Scan for the cell matching the given text and deliver its [X, Y] coordinate at center. 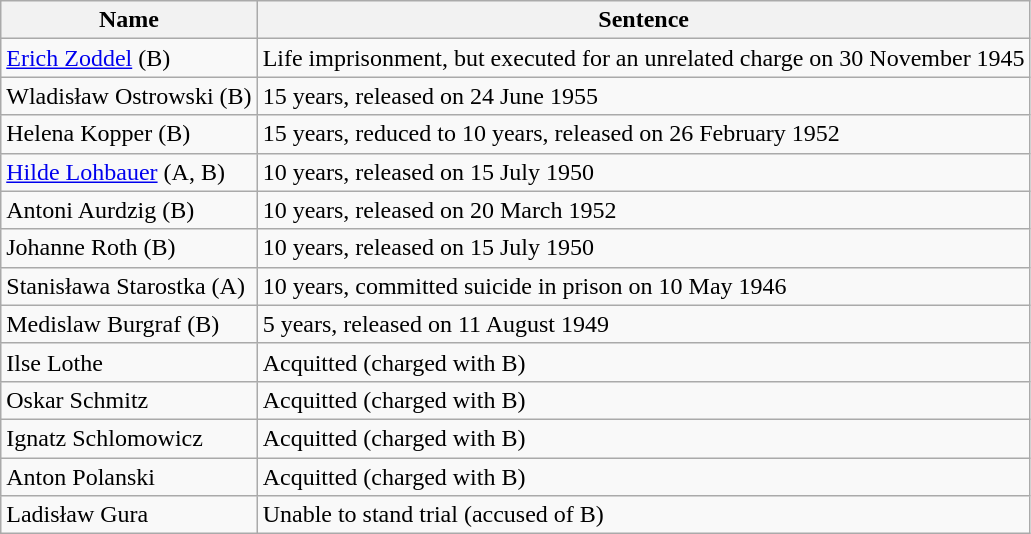
Erich Zoddel (B) [129, 58]
Ignatz Schlomowicz [129, 438]
Wladisław Ostrowski (B) [129, 96]
Unable to stand trial (accused of B) [644, 515]
5 years, released on 11 August 1949 [644, 324]
Stanisława Starostka (A) [129, 286]
Name [129, 20]
Hilde Lohbauer (A, B) [129, 172]
15 years, reduced to 10 years, released on 26 February 1952 [644, 134]
Helena Kopper (B) [129, 134]
15 years, released on 24 June 1955 [644, 96]
Antoni Aurdzig (B) [129, 210]
Ilse Lothe [129, 362]
Ladisław Gura [129, 515]
Life imprisonment, but executed for an unrelated charge on 30 November 1945 [644, 58]
Sentence [644, 20]
Oskar Schmitz [129, 400]
Medislaw Burgraf (B) [129, 324]
Johanne Roth (B) [129, 248]
Anton Polanski [129, 477]
10 years, committed suicide in prison on 10 May 1946 [644, 286]
10 years, released on 20 March 1952 [644, 210]
